Return the [x, y] coordinate for the center point of the cell that contains the specified text.  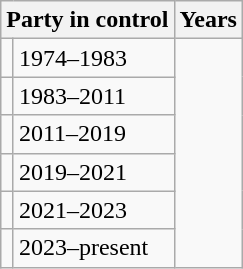
1974–1983 [94, 58]
2023–present [94, 248]
1983–2011 [94, 96]
Years [208, 20]
2011–2019 [94, 134]
2019–2021 [94, 172]
Party in control [88, 20]
2021–2023 [94, 210]
